Search for the cell housing the specified text and yield its (x, y) center coordinate. 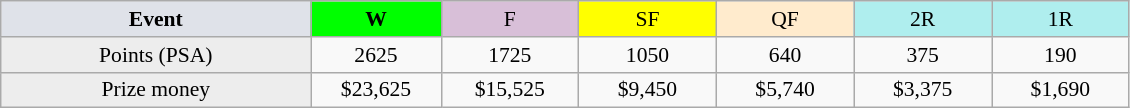
190 (1061, 55)
640 (785, 55)
QF (785, 19)
2625 (376, 55)
Prize money (156, 90)
F (510, 19)
1050 (648, 55)
1R (1061, 19)
$1,690 (1061, 90)
Points (PSA) (156, 55)
Event (156, 19)
1725 (510, 55)
$5,740 (785, 90)
2R (923, 19)
$9,450 (648, 90)
W (376, 19)
375 (923, 55)
$15,525 (510, 90)
$23,625 (376, 90)
$3,375 (923, 90)
SF (648, 19)
